Locate the cell with the specified text and output its [X, Y] center coordinate. 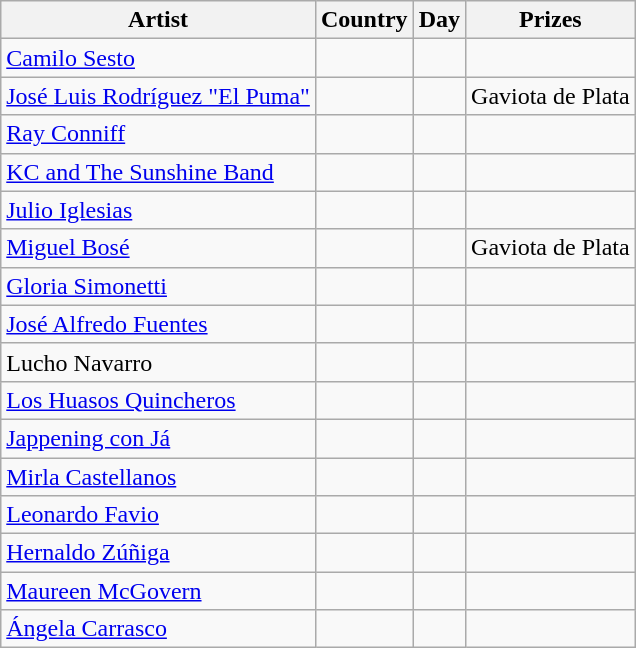
Lucho Navarro [158, 362]
Miguel Bosé [158, 248]
Country [364, 20]
Mirla Castellanos [158, 477]
Ángela Carrasco [158, 629]
Leonardo Favio [158, 515]
Artist [158, 20]
José Alfredo Fuentes [158, 324]
Day [439, 20]
Julio Iglesias [158, 210]
KC and The Sunshine Band [158, 172]
Camilo Sesto [158, 58]
Prizes [551, 20]
Jappening con Já [158, 438]
Ray Conniff [158, 134]
Maureen McGovern [158, 591]
Los Huasos Quincheros [158, 400]
José Luis Rodríguez "El Puma" [158, 96]
Gloria Simonetti [158, 286]
Hernaldo Zúñiga [158, 553]
